Extract the (X, Y) coordinate from the center of the cell holding the provided text.  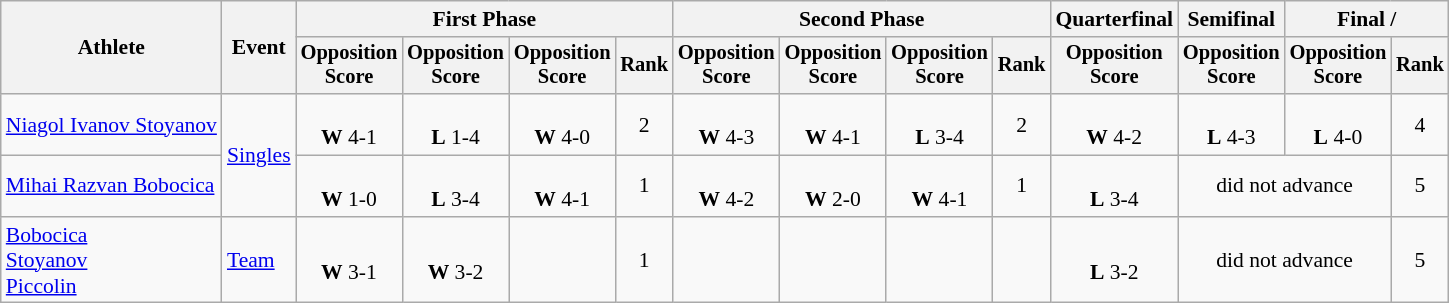
First Phase (484, 19)
did not advance (1284, 186)
L 4-3 (1232, 124)
W 1-0 (350, 186)
Mihai Razvan Bobocica (112, 186)
Athlete (112, 48)
4 (1420, 124)
Second Phase (862, 19)
Singles (259, 155)
Niagol Ivanov Stoyanov (112, 124)
Semifinal (1232, 19)
Quarterfinal (1114, 19)
W 4-3 (726, 124)
L 1-4 (456, 124)
5 (1420, 186)
L 4-0 (1338, 124)
W 4-0 (562, 124)
W 2-0 (834, 186)
Final / (1367, 19)
Event (259, 48)
